Return the (x, y) coordinate for the center point of the cell that contains the specified text.  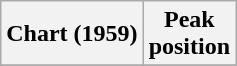
Peakposition (189, 34)
Chart (1959) (72, 34)
